Find where the given text appears and provide that cell's center as [x, y] coordinate. 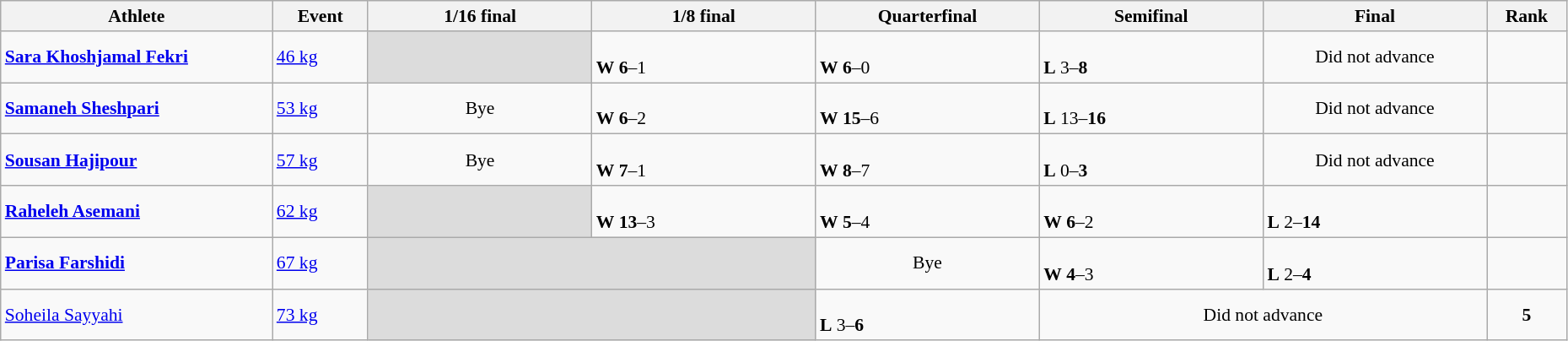
46 kg [321, 57]
Sara Khoshjamal Fekri [137, 57]
W 6–0 [928, 57]
L 2–4 [1375, 263]
L 2–14 [1375, 211]
Final [1375, 16]
W 7–1 [703, 160]
Semifinal [1150, 16]
W 4–3 [1150, 263]
67 kg [321, 263]
62 kg [321, 211]
Soheila Sayyahi [137, 314]
L 3–6 [928, 314]
W 15–6 [928, 108]
Rank [1527, 16]
57 kg [321, 160]
W 5–4 [928, 211]
Sousan Hajipour [137, 160]
Raheleh Asemani [137, 211]
Quarterfinal [928, 16]
1/16 final [479, 16]
Event [321, 16]
Parisa Farshidi [137, 263]
L 3–8 [1150, 57]
W 13–3 [703, 211]
Athlete [137, 16]
L 13–16 [1150, 108]
W 8–7 [928, 160]
53 kg [321, 108]
W 6–1 [703, 57]
L 0–3 [1150, 160]
5 [1527, 314]
1/8 final [703, 16]
Samaneh Sheshpari [137, 108]
73 kg [321, 314]
